From the cell containing the given text, extract its center point as [x, y] coordinate. 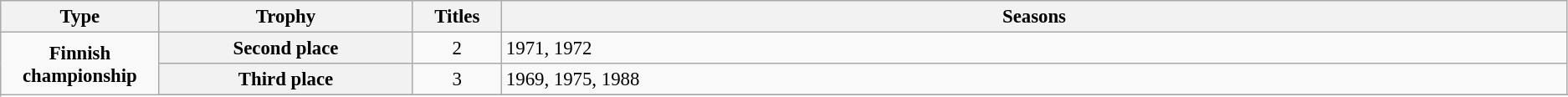
Finnish championship [80, 64]
Seasons [1034, 17]
3 [457, 79]
2 [457, 48]
1969, 1975, 1988 [1034, 79]
Trophy [286, 17]
Third place [286, 79]
Titles [457, 17]
Type [80, 17]
1971, 1972 [1034, 48]
Second place [286, 48]
